Provide the (x, y) coordinate of the cell's center where the given text is located.  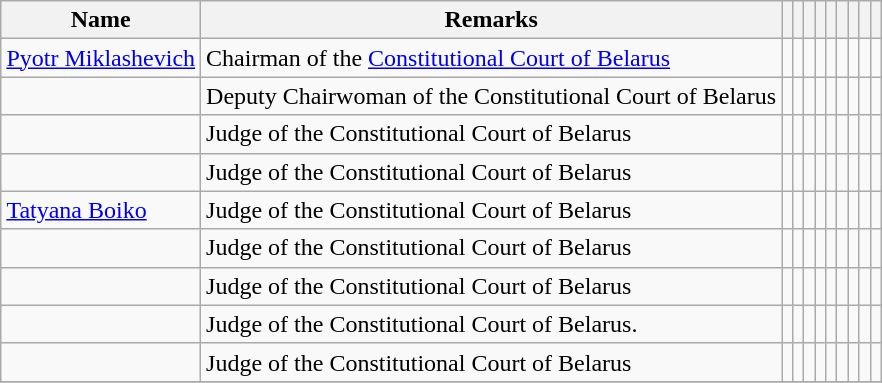
Name (101, 20)
Judge of the Constitutional Court of Belarus. (492, 324)
Chairman of the Constitutional Court of Belarus (492, 58)
Pyotr Miklashevich (101, 58)
Deputy Chairwoman of the Constitutional Court of Belarus (492, 96)
Tatyana Boiko (101, 210)
Remarks (492, 20)
